Pinpoint the cell where the given text exists, returning its [X, Y] midpoint coordinate. 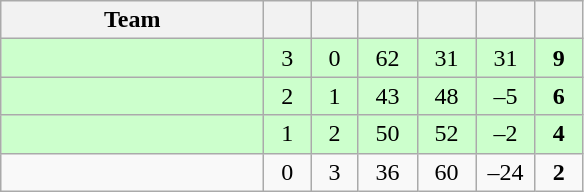
60 [446, 172]
52 [446, 134]
9 [558, 58]
–2 [506, 134]
–24 [506, 172]
48 [446, 96]
–5 [506, 96]
50 [388, 134]
43 [388, 96]
36 [388, 172]
Team [132, 20]
62 [388, 58]
4 [558, 134]
6 [558, 96]
